Capture the cell that displays the provided text and extract its (X, Y) central coordinate. 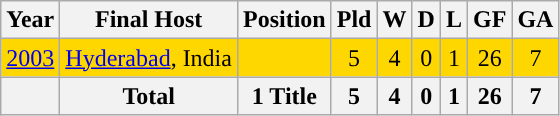
Total (149, 96)
Year (30, 20)
Position (284, 20)
GF (490, 20)
GA (536, 20)
W (394, 20)
Pld (354, 20)
Hyderabad, India (149, 58)
L (454, 20)
1 Title (284, 96)
2003 (30, 58)
Final Host (149, 20)
D (426, 20)
